For the text-containing cell, return its midpoint in (x, y) coordinate format. 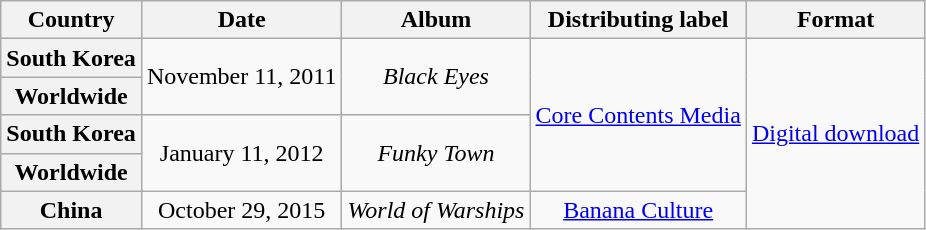
China (72, 210)
Distributing label (638, 20)
November 11, 2011 (242, 77)
October 29, 2015 (242, 210)
Funky Town (436, 153)
Album (436, 20)
Banana Culture (638, 210)
Country (72, 20)
Date (242, 20)
World of Warships (436, 210)
Core Contents Media (638, 115)
January 11, 2012 (242, 153)
Format (835, 20)
Black Eyes (436, 77)
Digital download (835, 134)
